Pinpoint the cell where the given text exists, returning its [X, Y] midpoint coordinate. 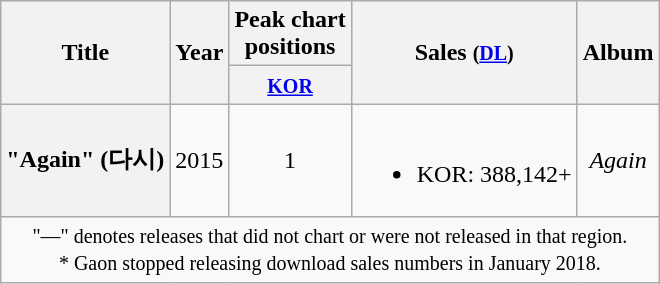
Title [86, 52]
KOR: 388,142+ [464, 160]
1 [290, 160]
Year [200, 52]
Album [618, 52]
Sales (DL) [464, 52]
2015 [200, 160]
KOR [290, 85]
"Again" (다시) [86, 160]
"—" denotes releases that did not chart or were not released in that region. * Gaon stopped releasing download sales numbers in January 2018. [330, 250]
Peak chart positions [290, 34]
Again [618, 160]
